Capture the cell that displays the provided text and extract its (X, Y) central coordinate. 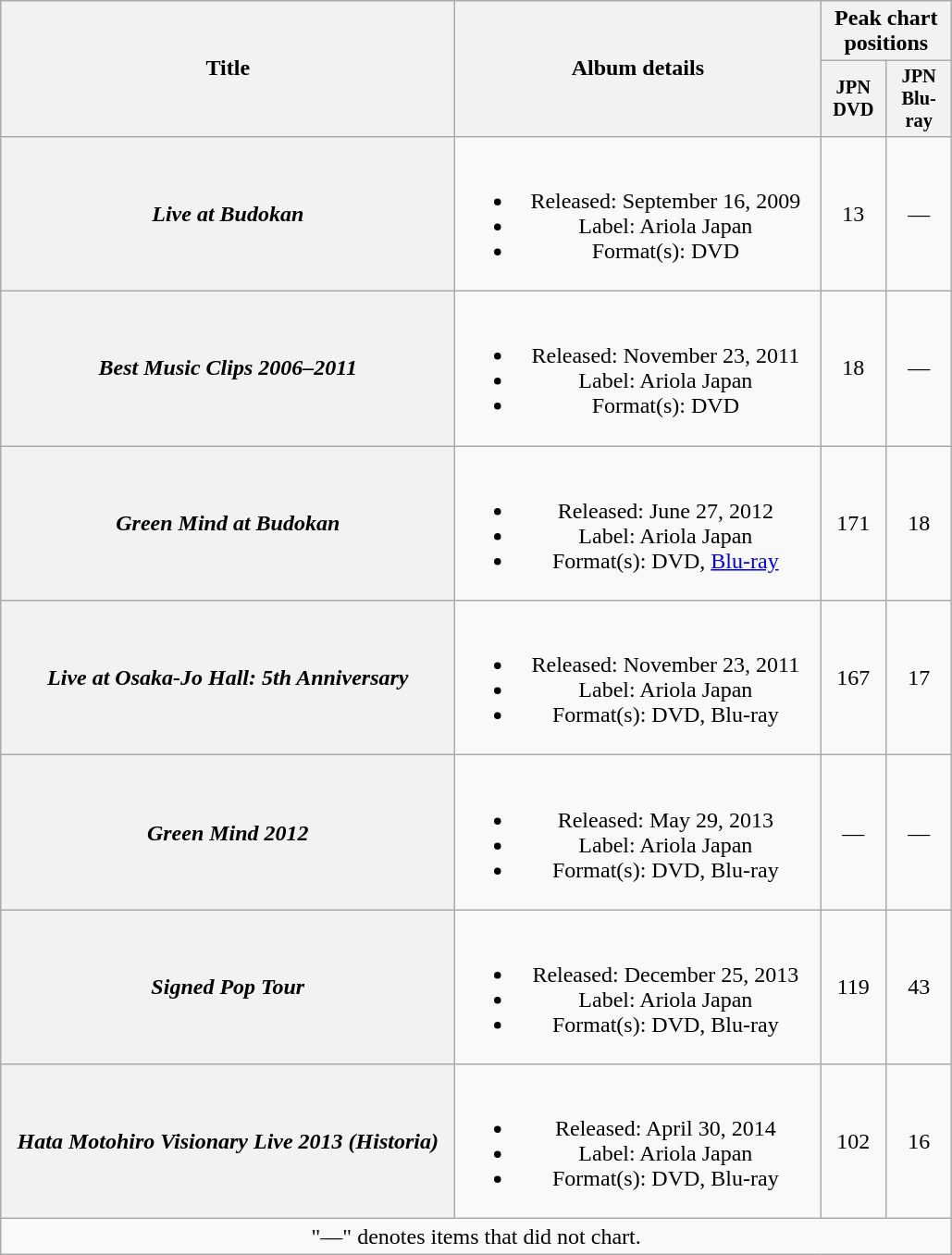
Title (228, 68)
Released: November 23, 2011Label: Ariola JapanFormat(s): DVD, Blu-ray (638, 677)
Signed Pop Tour (228, 987)
Hata Motohiro Visionary Live 2013 (Historia) (228, 1142)
171 (853, 524)
Album details (638, 68)
JPN DVD (853, 99)
16 (920, 1142)
Released: June 27, 2012Label: Ariola JapanFormat(s): DVD, Blu-ray (638, 524)
Released: September 16, 2009Label: Ariola JapanFormat(s): DVD (638, 213)
13 (853, 213)
"—" denotes items that did not chart. (476, 1236)
Best Music Clips 2006–2011 (228, 368)
43 (920, 987)
Released: December 25, 2013Label: Ariola JapanFormat(s): DVD, Blu-ray (638, 987)
102 (853, 1142)
Released: April 30, 2014Label: Ariola JapanFormat(s): DVD, Blu-ray (638, 1142)
119 (853, 987)
Green Mind 2012 (228, 833)
Green Mind at Budokan (228, 524)
Live at Osaka-Jo Hall: 5th Anniversary (228, 677)
167 (853, 677)
Released: November 23, 2011Label: Ariola JapanFormat(s): DVD (638, 368)
JPN Blu-ray (920, 99)
17 (920, 677)
Live at Budokan (228, 213)
Released: May 29, 2013Label: Ariola JapanFormat(s): DVD, Blu-ray (638, 833)
Peak chart positions (886, 31)
